Locate the cell with the specified text and output its [x, y] center coordinate. 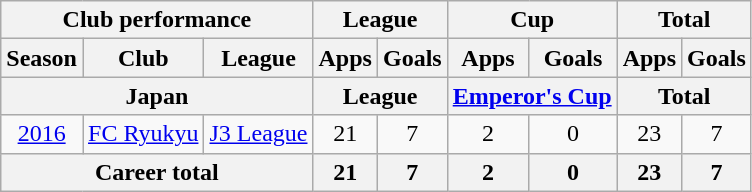
Japan [157, 96]
Cup [532, 20]
Season [42, 58]
2016 [42, 134]
Club performance [157, 20]
Career total [157, 172]
FC Ryukyu [142, 134]
J3 League [258, 134]
Emperor's Cup [532, 96]
Club [142, 58]
